Locate the cell with the specified text and output its (X, Y) center coordinate. 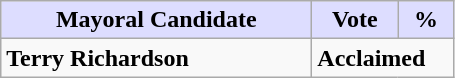
Acclaimed (383, 58)
% (426, 20)
Mayoral Candidate (156, 20)
Vote (355, 20)
Terry Richardson (156, 58)
